Identify which cell holds the provided text, then report its [X, Y] central coordinate. 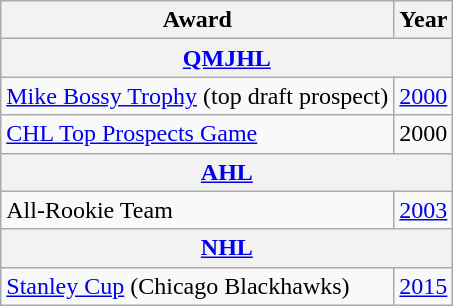
NHL [227, 248]
All-Rookie Team [198, 210]
QMJHL [227, 58]
AHL [227, 172]
Year [424, 20]
2015 [424, 286]
Mike Bossy Trophy (top draft prospect) [198, 96]
Award [198, 20]
CHL Top Prospects Game [198, 134]
Stanley Cup (Chicago Blackhawks) [198, 286]
2003 [424, 210]
